From the cell containing the given text, extract its center point as (x, y) coordinate. 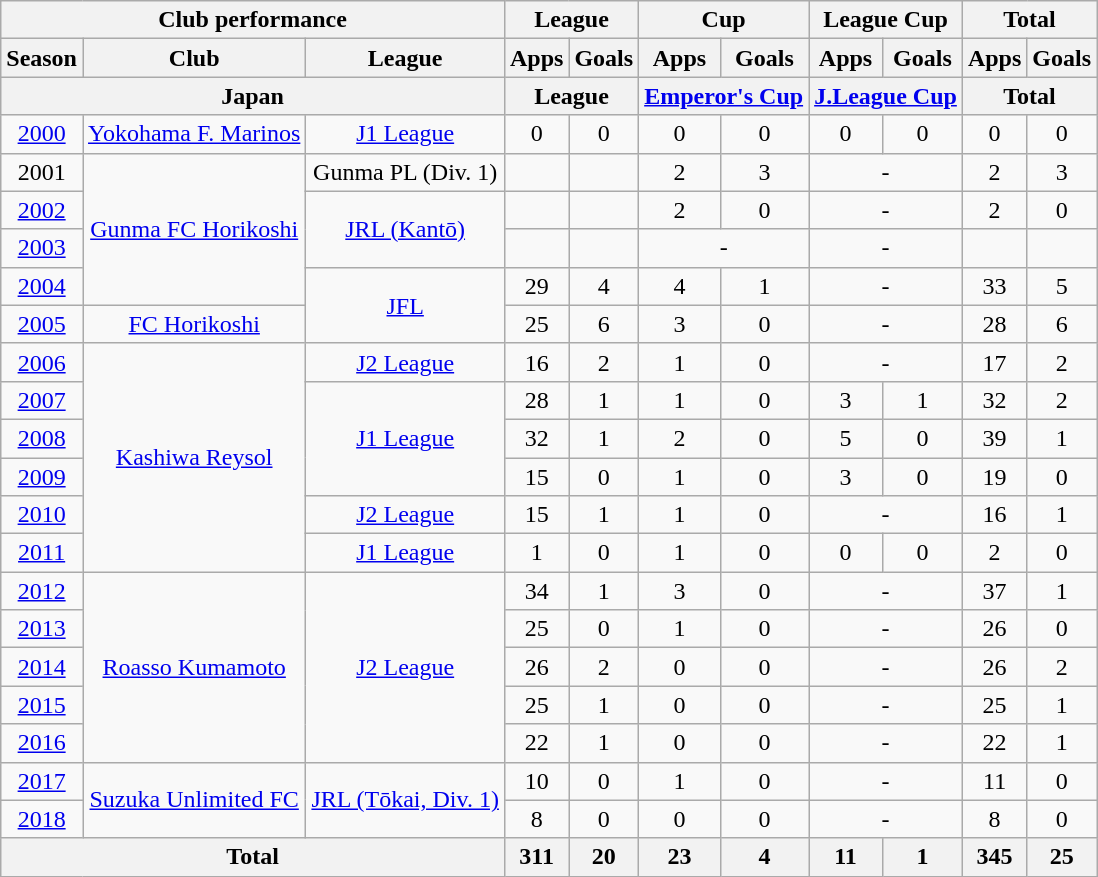
34 (536, 591)
Japan (253, 96)
29 (536, 286)
20 (604, 857)
Suzuka Unlimited FC (194, 800)
JRL (Kantō) (406, 229)
Emperor's Cup (724, 96)
Club performance (253, 20)
Season (42, 58)
2012 (42, 591)
Kashiwa Reysol (194, 457)
2006 (42, 362)
2014 (42, 667)
33 (994, 286)
JRL (Tōkai, Div. 1) (406, 800)
2016 (42, 743)
2018 (42, 819)
2008 (42, 438)
37 (994, 591)
Roasso Kumamoto (194, 667)
345 (994, 857)
Gunma PL (Div. 1) (406, 172)
J.League Cup (886, 96)
Yokohama F. Marinos (194, 134)
2009 (42, 477)
2000 (42, 134)
17 (994, 362)
2010 (42, 515)
2002 (42, 210)
2005 (42, 324)
Club (194, 58)
10 (536, 781)
2013 (42, 629)
League Cup (886, 20)
19 (994, 477)
2017 (42, 781)
311 (536, 857)
2011 (42, 553)
Cup (724, 20)
2015 (42, 705)
Gunma FC Horikoshi (194, 229)
2001 (42, 172)
39 (994, 438)
2003 (42, 248)
23 (680, 857)
FC Horikoshi (194, 324)
2007 (42, 400)
2004 (42, 286)
JFL (406, 305)
